Identify which cell holds the provided text, then report its [x, y] central coordinate. 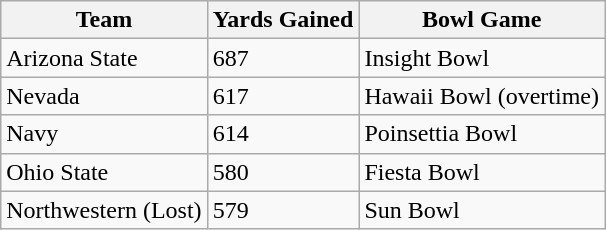
Arizona State [104, 58]
Bowl Game [482, 20]
Yards Gained [283, 20]
687 [283, 58]
579 [283, 210]
Fiesta Bowl [482, 172]
Poinsettia Bowl [482, 134]
Ohio State [104, 172]
614 [283, 134]
Hawaii Bowl (overtime) [482, 96]
Team [104, 20]
617 [283, 96]
Nevada [104, 96]
580 [283, 172]
Navy [104, 134]
Insight Bowl [482, 58]
Northwestern (Lost) [104, 210]
Sun Bowl [482, 210]
